Capture the cell that displays the provided text and extract its (x, y) central coordinate. 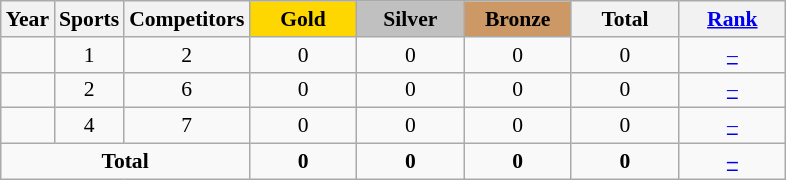
7 (186, 126)
Gold (302, 19)
Silver (410, 19)
6 (186, 90)
4 (89, 126)
Competitors (186, 19)
Rank (732, 19)
Bronze (518, 19)
Sports (89, 19)
1 (89, 55)
Year (28, 19)
